Detect which cell encompasses the target text, then output its [x, y] center coordinate. 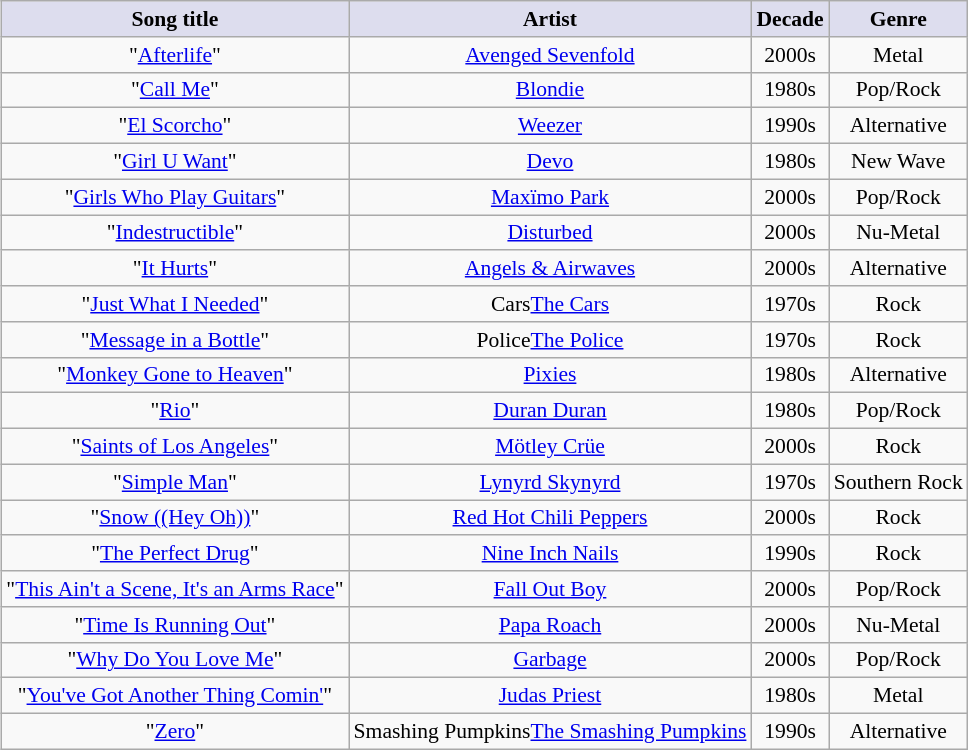
Blondie [550, 90]
"Saints of Los Angeles" [174, 446]
Duran Duran [550, 411]
PoliceThe Police [550, 339]
CarsThe Cars [550, 304]
"Rio" [174, 411]
"El Scorcho" [174, 126]
"Why Do You Love Me" [174, 660]
"Simple Man" [174, 482]
Disturbed [550, 232]
"Zero" [174, 731]
"This Ain't a Scene, It's an Arms Race" [174, 589]
"Girl U Want" [174, 161]
Lynyrd Skynyrd [550, 482]
Mötley Crüe [550, 446]
Angels & Airwaves [550, 268]
New Wave [898, 161]
Pixies [550, 375]
"You've Got Another Thing Comin'" [174, 696]
Decade [790, 19]
Papa Roach [550, 624]
"Just What I Needed" [174, 304]
"It Hurts" [174, 268]
"Call Me" [174, 90]
Genre [898, 19]
Garbage [550, 660]
"Afterlife" [174, 54]
Fall Out Boy [550, 589]
"Indestructible" [174, 232]
Smashing PumpkinsThe Smashing Pumpkins [550, 731]
"Monkey Gone to Heaven" [174, 375]
Song title [174, 19]
Avenged Sevenfold [550, 54]
Maxïmo Park [550, 197]
Southern Rock [898, 482]
Judas Priest [550, 696]
Weezer [550, 126]
Nine Inch Nails [550, 553]
Red Hot Chili Peppers [550, 518]
"The Perfect Drug" [174, 553]
Devo [550, 161]
"Time Is Running Out" [174, 624]
"Snow ((Hey Oh))" [174, 518]
Artist [550, 19]
"Message in a Bottle" [174, 339]
"Girls Who Play Guitars" [174, 197]
